Capture the cell that displays the provided text and extract its [x, y] central coordinate. 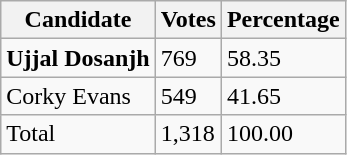
Percentage [283, 20]
100.00 [283, 134]
Votes [188, 20]
41.65 [283, 96]
549 [188, 96]
Ujjal Dosanjh [78, 58]
58.35 [283, 58]
1,318 [188, 134]
Candidate [78, 20]
769 [188, 58]
Total [78, 134]
Corky Evans [78, 96]
